Identify which cell holds the provided text, then report its [x, y] central coordinate. 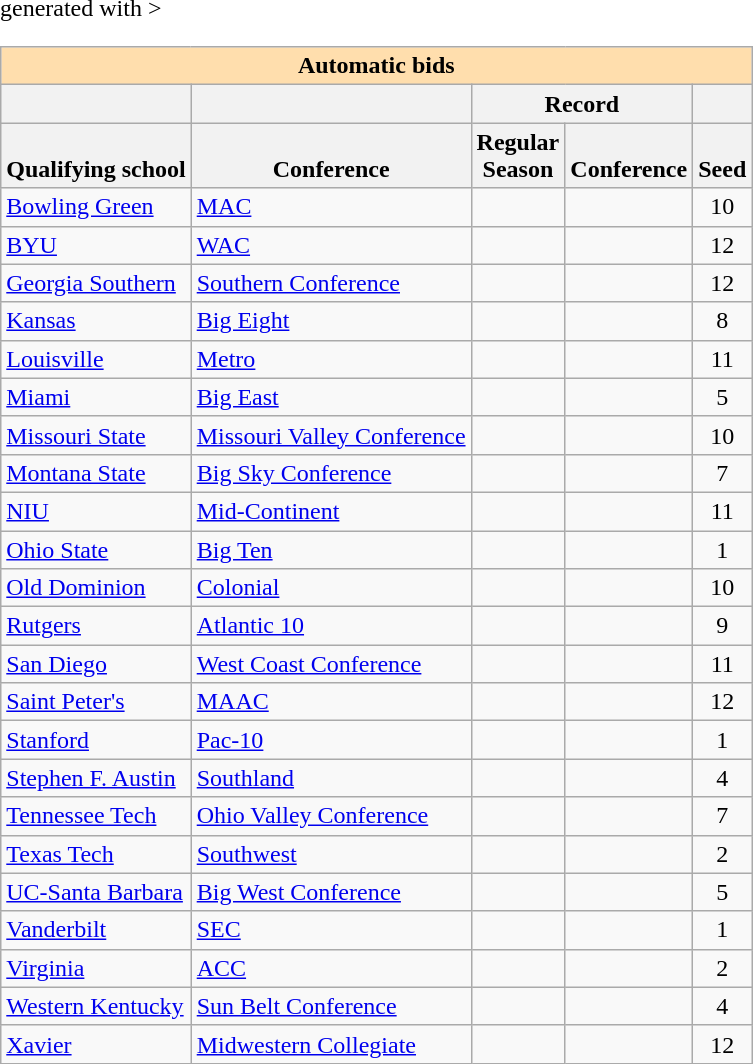
WAC [331, 245]
BYU [96, 245]
Ohio State [96, 549]
Southern Conference [331, 283]
Qualifying school [96, 156]
Saint Peter's [96, 702]
Missouri Valley Conference [331, 435]
Montana State [96, 473]
Sun Belt Conference [331, 1006]
ACC [331, 968]
Xavier [96, 1044]
Big West Conference [331, 892]
Big East [331, 397]
MAC [331, 207]
Kansas [96, 321]
Metro [331, 359]
Stanford [96, 740]
Georgia Southern [96, 283]
Big Ten [331, 549]
Western Kentucky [96, 1006]
San Diego [96, 664]
9 [722, 626]
Atlantic 10 [331, 626]
Record [582, 104]
Big Eight [331, 321]
Virginia [96, 968]
Automatic bids [376, 66]
Louisville [96, 359]
Rutgers [96, 626]
SEC [331, 930]
Regular Season [518, 156]
Midwestern Collegiate [331, 1044]
NIU [96, 511]
Tennessee Tech [96, 816]
8 [722, 321]
MAAC [331, 702]
Big Sky Conference [331, 473]
Bowling Green [96, 207]
West Coast Conference [331, 664]
Pac-10 [331, 740]
Old Dominion [96, 588]
Colonial [331, 588]
UC-Santa Barbara [96, 892]
Mid-Continent [331, 511]
Texas Tech [96, 854]
Vanderbilt [96, 930]
Seed [722, 156]
Southwest [331, 854]
Ohio Valley Conference [331, 816]
Southland [331, 778]
Missouri State [96, 435]
Stephen F. Austin [96, 778]
Miami [96, 397]
